Locate the cell with the specified text and output its [x, y] center coordinate. 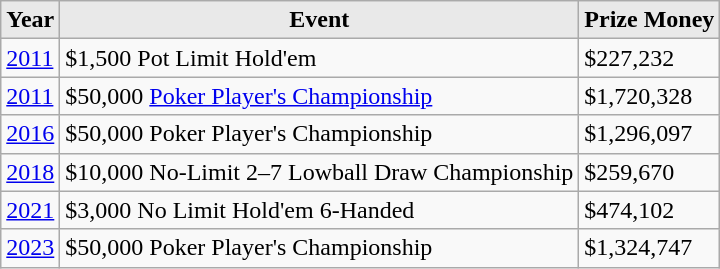
$1,720,328 [650, 96]
$1,500 Pot Limit Hold'em [320, 58]
2023 [30, 248]
$3,000 No Limit Hold'em 6-Handed [320, 210]
Event [320, 20]
$1,324,747 [650, 248]
$1,296,097 [650, 134]
Year [30, 20]
2018 [30, 172]
$474,102 [650, 210]
2021 [30, 210]
2016 [30, 134]
$259,670 [650, 172]
Prize Money [650, 20]
$10,000 No-Limit 2–7 Lowball Draw Championship [320, 172]
$227,232 [650, 58]
